Scan for the cell matching the given text and deliver its [x, y] coordinate at center. 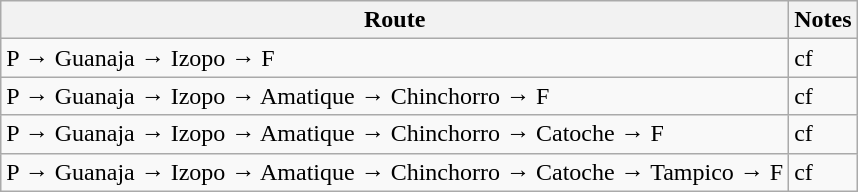
P → Guanaja → Izopo → Amatique → Chinchorro → Catoche → F [395, 134]
P → Guanaja → Izopo → F [395, 58]
P → Guanaja → Izopo → Amatique → Chinchorro → F [395, 96]
Notes [823, 20]
P → Guanaja → Izopo → Amatique → Chinchorro → Catoche → Tampico → F [395, 172]
Route [395, 20]
